Capture the cell that displays the provided text and extract its (x, y) central coordinate. 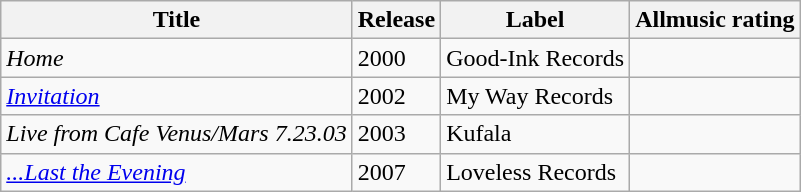
Good-Ink Records (536, 58)
Home (176, 58)
Allmusic rating (715, 20)
Loveless Records (536, 172)
Release (396, 20)
Title (176, 20)
2002 (396, 96)
2003 (396, 134)
Label (536, 20)
Kufala (536, 134)
Live from Cafe Venus/Mars 7.23.03 (176, 134)
2000 (396, 58)
Invitation (176, 96)
My Way Records (536, 96)
...Last the Evening (176, 172)
2007 (396, 172)
